Detect which cell encompasses the target text, then output its (x, y) center coordinate. 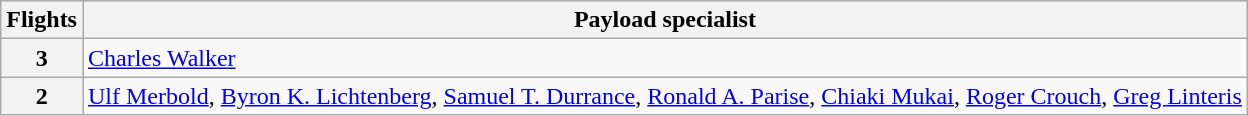
Flights (42, 20)
2 (42, 96)
Ulf Merbold, Byron K. Lichtenberg, Samuel T. Durrance, Ronald A. Parise, Chiaki Mukai, Roger Crouch, Greg Linteris (664, 96)
Payload specialist (664, 20)
3 (42, 58)
Charles Walker (664, 58)
